Capture the cell that displays the provided text and extract its [x, y] central coordinate. 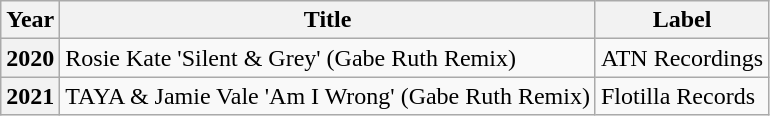
TAYA & Jamie Vale 'Am I Wrong' (Gabe Ruth Remix) [328, 96]
Flotilla Records [682, 96]
Rosie Kate 'Silent & Grey' (Gabe Ruth Remix) [328, 58]
Year [30, 20]
2020 [30, 58]
Title [328, 20]
ATN Recordings [682, 58]
Label [682, 20]
2021 [30, 96]
